Search for the cell housing the specified text and yield its [X, Y] center coordinate. 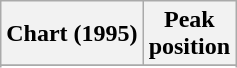
Chart (1995) [72, 34]
Peakposition [189, 34]
